Return [x, y] of the center of cell containing provided text 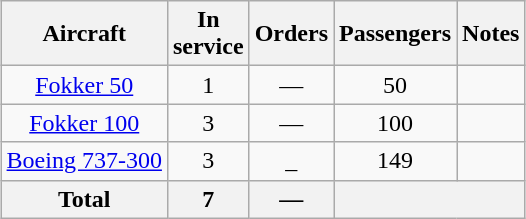
1 [208, 85]
50 [396, 85]
149 [396, 161]
100 [396, 123]
7 [208, 199]
Total [84, 199]
_ [291, 161]
Fokker 50 [84, 85]
Inservice [208, 34]
Orders [291, 34]
Passengers [396, 34]
Fokker 100 [84, 123]
Notes [491, 34]
Boeing 737-300 [84, 161]
Aircraft [84, 34]
